Pinpoint the cell where the given text exists, returning its (X, Y) midpoint coordinate. 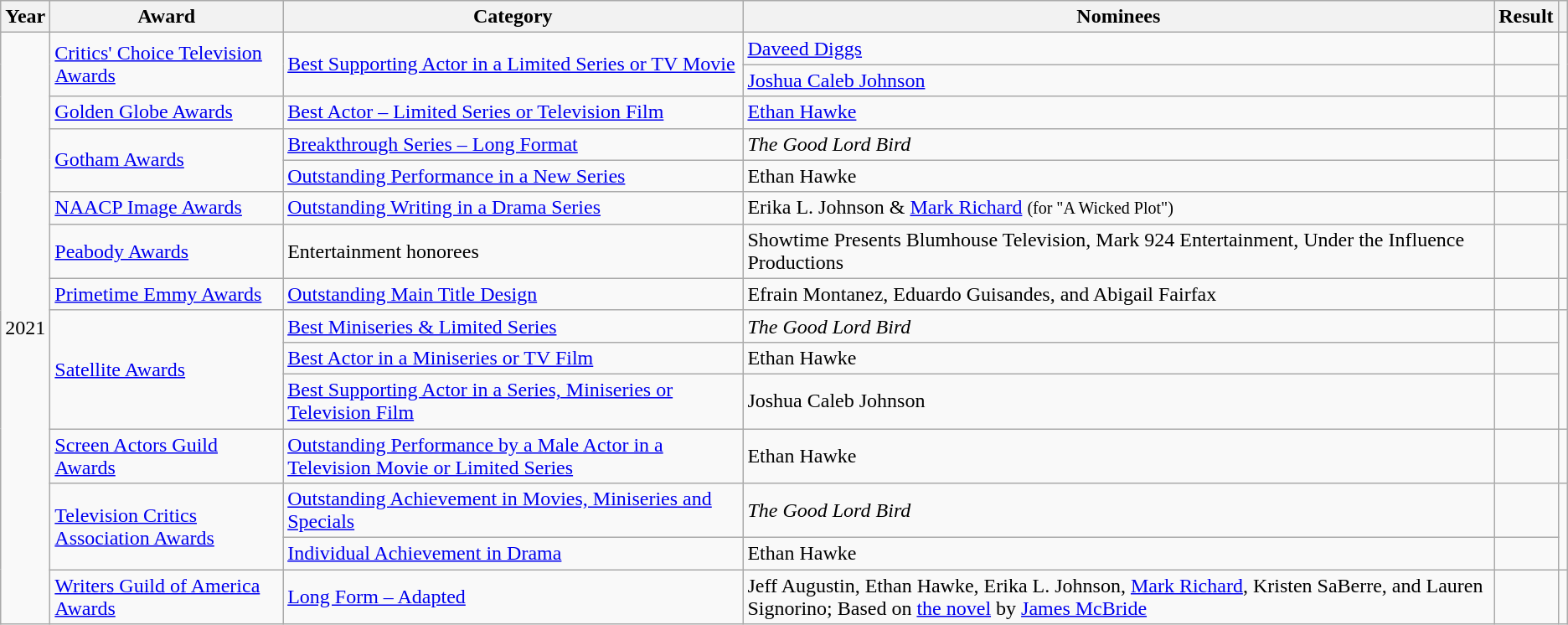
Best Miniseries & Limited Series (513, 326)
Category (513, 17)
Best Actor – Limited Series or Television Film (513, 112)
Television Critics Association Awards (167, 526)
2021 (25, 328)
Primetime Emmy Awards (167, 294)
Erika L. Johnson & Mark Richard (for "A Wicked Plot") (1119, 208)
Best Actor in a Miniseries or TV Film (513, 358)
Jeff Augustin, Ethan Hawke, Erika L. Johnson, Mark Richard, Kristen SaBerre, and Lauren Signorino; Based on the novel by James McBride (1119, 597)
Year (25, 17)
Daveed Diggs (1119, 49)
Gotham Awards (167, 160)
Peabody Awards (167, 251)
Outstanding Achievement in Movies, Miniseries and Specials (513, 511)
Outstanding Main Title Design (513, 294)
Result (1526, 17)
Outstanding Performance in a New Series (513, 176)
Golden Globe Awards (167, 112)
Outstanding Performance by a Male Actor in a Television Movie or Limited Series (513, 456)
Long Form – Adapted (513, 597)
NAACP Image Awards (167, 208)
Showtime Presents Blumhouse Television, Mark 924 Entertainment, Under the Influence Productions (1119, 251)
Satellite Awards (167, 369)
Individual Achievement in Drama (513, 554)
Breakthrough Series – Long Format (513, 144)
Writers Guild of America Awards (167, 597)
Best Supporting Actor in a Series, Miniseries or Television Film (513, 400)
Efrain Montanez, Eduardo Guisandes, and Abigail Fairfax (1119, 294)
Screen Actors Guild Awards (167, 456)
Outstanding Writing in a Drama Series (513, 208)
Award (167, 17)
Entertainment honorees (513, 251)
Nominees (1119, 17)
Best Supporting Actor in a Limited Series or TV Movie (513, 65)
Critics' Choice Television Awards (167, 65)
